For the text-containing cell, return its midpoint in (x, y) coordinate format. 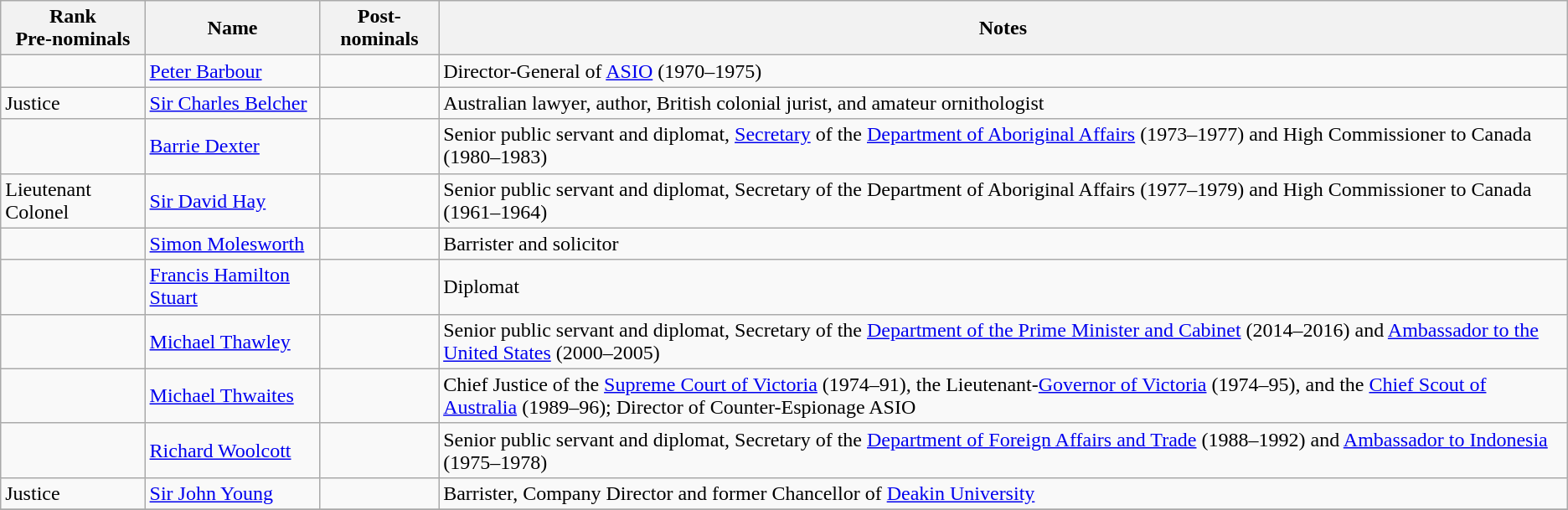
Sir John Young (233, 493)
Sir Charles Belcher (233, 103)
Post-nominals (379, 28)
Sir David Hay (233, 201)
Director-General of ASIO (1970–1975) (1003, 71)
RankPre-nominals (73, 28)
Senior public servant and diplomat, Secretary of the Department of Aboriginal Affairs (1977–1979) and High Commissioner to Canada (1961–1964) (1003, 201)
Michael Thawley (233, 342)
Lieutenant Colonel (73, 201)
Simon Molesworth (233, 244)
Barrister, Company Director and former Chancellor of Deakin University (1003, 493)
Barrister and solicitor (1003, 244)
Australian lawyer, author, British colonial jurist, and amateur ornithologist (1003, 103)
Senior public servant and diplomat, Secretary of the Department of Foreign Affairs and Trade (1988–1992) and Ambassador to Indonesia (1975–1978) (1003, 451)
Richard Woolcott (233, 451)
Michael Thwaites (233, 395)
Peter Barbour (233, 71)
Notes (1003, 28)
Name (233, 28)
Barrie Dexter (233, 146)
Senior public servant and diplomat, Secretary of the Department of Aboriginal Affairs (1973–1977) and High Commissioner to Canada (1980–1983) (1003, 146)
Diplomat (1003, 286)
Francis Hamilton Stuart (233, 286)
